Locate the cell with the specified text and output its (X, Y) center coordinate. 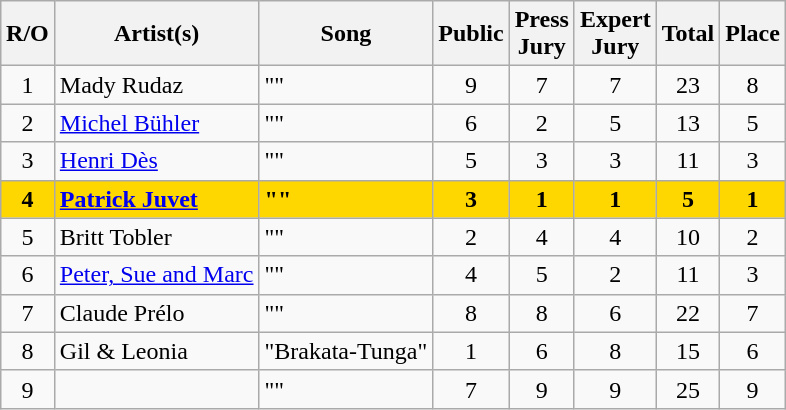
Michel Bühler (156, 123)
13 (688, 123)
Peter, Sue and Marc (156, 275)
22 (688, 313)
Total (688, 34)
Public (471, 34)
PressJury (542, 34)
ExpertJury (615, 34)
Gil & Leonia (156, 351)
10 (688, 237)
Place (753, 34)
Song (346, 34)
Claude Prélo (156, 313)
R/O (28, 34)
25 (688, 389)
15 (688, 351)
"Brakata-Tunga" (346, 351)
Patrick Juvet (156, 199)
Britt Tobler (156, 237)
23 (688, 85)
Artist(s) (156, 34)
Mady Rudaz (156, 85)
Henri Dès (156, 161)
